Determine the (x, y) coordinate at the center of the cell enclosing the given text.  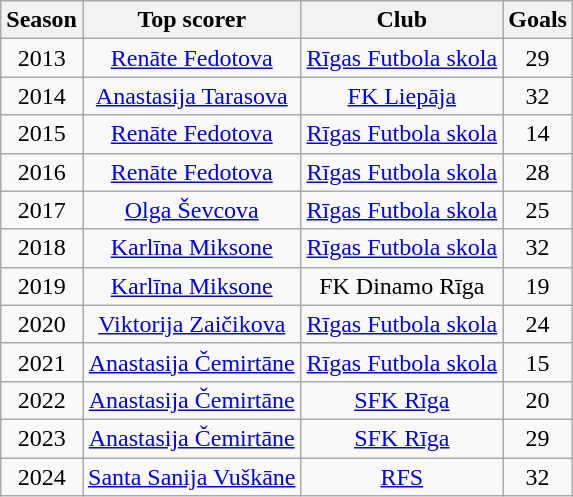
2021 (42, 362)
Goals (538, 20)
25 (538, 210)
2022 (42, 400)
2024 (42, 477)
24 (538, 324)
20 (538, 400)
Olga Ševcova (191, 210)
19 (538, 286)
Season (42, 20)
Top scorer (191, 20)
Club (402, 20)
2018 (42, 248)
2014 (42, 96)
15 (538, 362)
2020 (42, 324)
2015 (42, 134)
Anastasija Tarasova (191, 96)
28 (538, 172)
RFS (402, 477)
Viktorija Zaičikova (191, 324)
Santa Sanija Vuškāne (191, 477)
FK Dinamo Rīga (402, 286)
14 (538, 134)
2019 (42, 286)
FK Liepāja (402, 96)
2013 (42, 58)
2023 (42, 438)
2016 (42, 172)
2017 (42, 210)
